Output the (X, Y) coordinate of the center of the cell containing the given text.  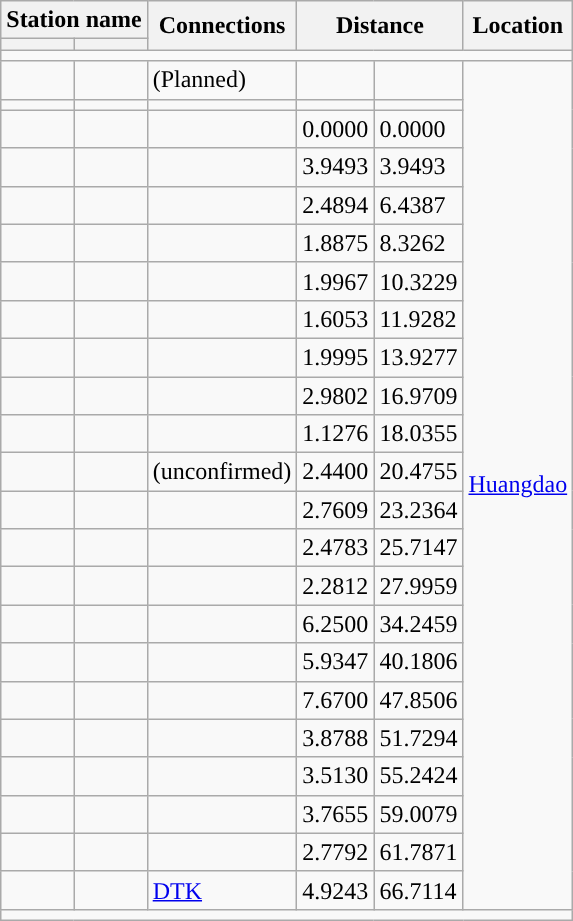
(unconfirmed) (222, 472)
2.4894 (336, 205)
5.9347 (336, 662)
3.5130 (336, 776)
7.6700 (336, 700)
Distance (380, 26)
1.1276 (336, 434)
6.4387 (418, 205)
6.2500 (336, 624)
2.4400 (336, 472)
Station name (74, 20)
27.9959 (418, 586)
66.7114 (418, 890)
DTK (222, 890)
25.7147 (418, 548)
11.9282 (418, 319)
8.3262 (418, 243)
59.0079 (418, 814)
20.4755 (418, 472)
2.7609 (336, 510)
1.8875 (336, 243)
47.8506 (418, 700)
51.7294 (418, 738)
2.2812 (336, 586)
2.7792 (336, 852)
Connections (222, 26)
18.0355 (418, 434)
Huangdao (518, 485)
1.6053 (336, 319)
40.1806 (418, 662)
(Planned) (222, 80)
2.9802 (336, 395)
1.9967 (336, 281)
3.8788 (336, 738)
55.2424 (418, 776)
23.2364 (418, 510)
4.9243 (336, 890)
34.2459 (418, 624)
Location (518, 26)
61.7871 (418, 852)
16.9709 (418, 395)
10.3229 (418, 281)
3.7655 (336, 814)
2.4783 (336, 548)
1.9995 (336, 357)
13.9277 (418, 357)
